Scan for the cell matching the given text and deliver its (x, y) coordinate at center. 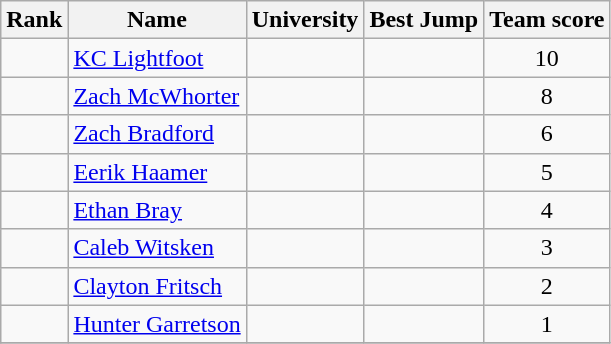
Name (157, 20)
Clayton Fritsch (157, 286)
Best Jump (424, 20)
1 (547, 324)
Caleb Witsken (157, 248)
Rank (34, 20)
Zach Bradford (157, 134)
10 (547, 58)
Eerik Haamer (157, 172)
Zach McWhorter (157, 96)
5 (547, 172)
6 (547, 134)
University (305, 20)
3 (547, 248)
Hunter Garretson (157, 324)
2 (547, 286)
Team score (547, 20)
8 (547, 96)
4 (547, 210)
KC Lightfoot (157, 58)
Ethan Bray (157, 210)
